For the text-containing cell, return its midpoint in [x, y] coordinate format. 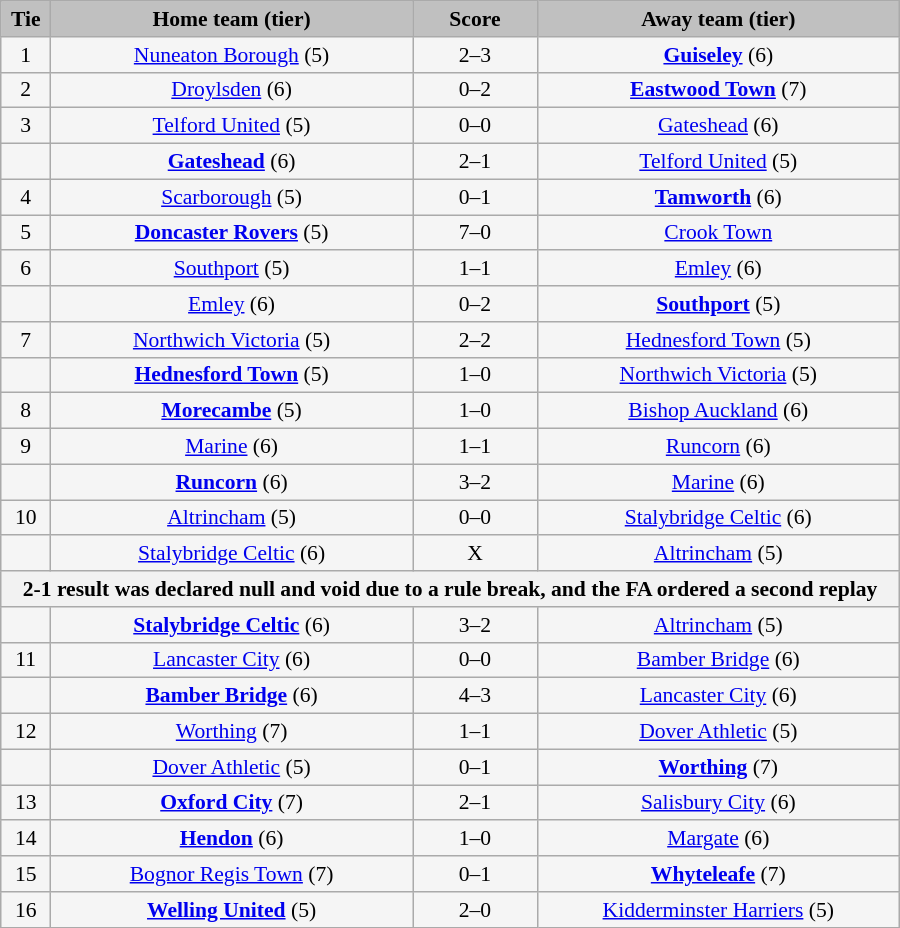
2 [26, 90]
Crook Town [718, 233]
2–2 [476, 340]
6 [26, 269]
X [476, 554]
14 [26, 839]
12 [26, 732]
Oxford City (7) [232, 803]
15 [26, 874]
Eastwood Town (7) [718, 90]
7 [26, 340]
8 [26, 411]
5 [26, 233]
2-1 result was declared null and void due to a rule break, and the FA ordered a second replay [450, 589]
16 [26, 910]
Score [476, 19]
11 [26, 660]
2–0 [476, 910]
Home team (tier) [232, 19]
Bognor Regis Town (7) [232, 874]
9 [26, 447]
Welling United (5) [232, 910]
13 [26, 803]
Scarborough (5) [232, 197]
4–3 [476, 696]
Droylsden (6) [232, 90]
10 [26, 518]
Tie [26, 19]
Kidderminster Harriers (5) [718, 910]
Whyteleafe (7) [718, 874]
Away team (tier) [718, 19]
Bishop Auckland (6) [718, 411]
Margate (6) [718, 839]
1 [26, 55]
Tamworth (6) [718, 197]
Salisbury City (6) [718, 803]
Nuneaton Borough (5) [232, 55]
Doncaster Rovers (5) [232, 233]
3 [26, 126]
Hendon (6) [232, 839]
Guiseley (6) [718, 55]
7–0 [476, 233]
Morecambe (5) [232, 411]
4 [26, 197]
2–3 [476, 55]
